Capture the cell that displays the provided text and extract its [x, y] central coordinate. 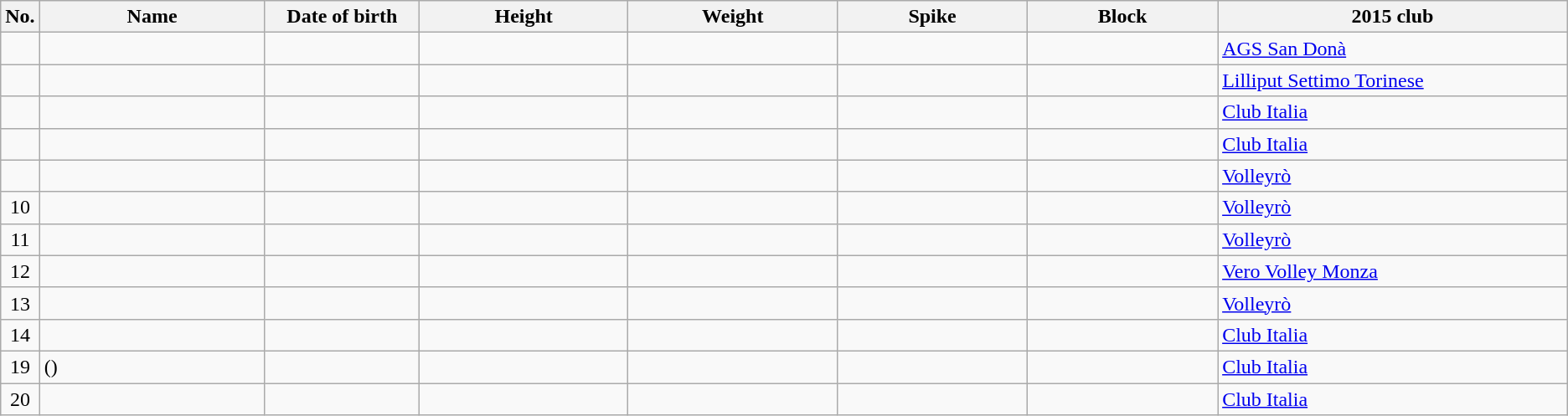
Name [152, 17]
Lilliput Settimo Torinese [1393, 80]
Spike [933, 17]
2015 club [1393, 17]
12 [20, 271]
() [152, 367]
19 [20, 367]
AGS San Donà [1393, 49]
11 [20, 239]
13 [20, 303]
No. [20, 17]
Date of birth [342, 17]
Weight [733, 17]
14 [20, 335]
Vero Volley Monza [1393, 271]
20 [20, 399]
Block [1122, 17]
Height [524, 17]
10 [20, 208]
